For the text-containing cell, return its midpoint in (x, y) coordinate format. 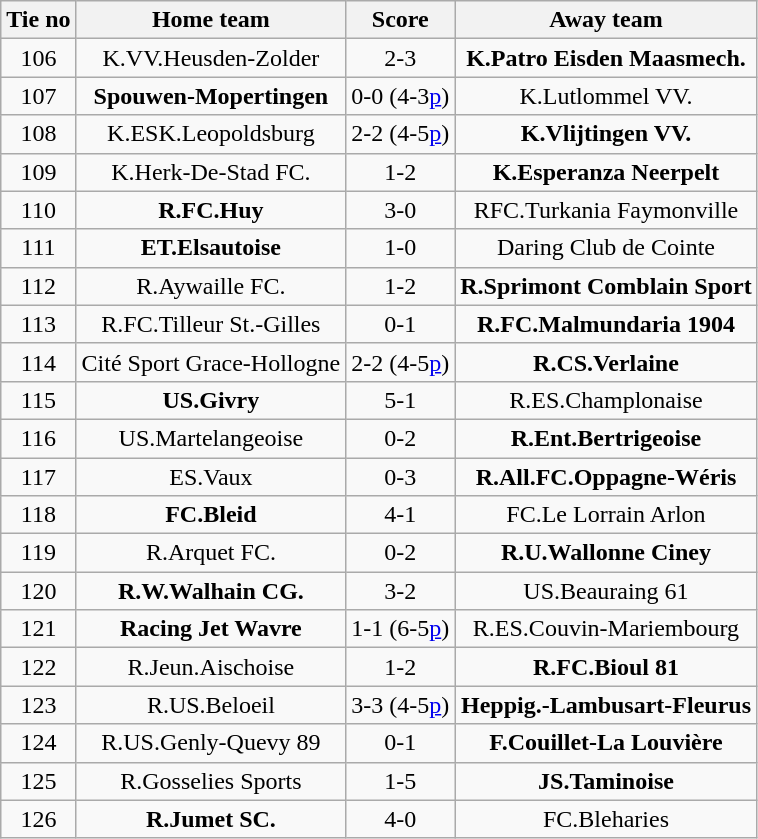
Spouwen-Mopertingen (211, 96)
122 (38, 667)
R.Sprimont Comblain Sport (606, 286)
114 (38, 362)
R.US.Genly-Quevy 89 (211, 743)
109 (38, 172)
112 (38, 286)
ES.Vaux (211, 477)
US.Martelangeoise (211, 438)
123 (38, 705)
R.Ent.Bertrigeoise (606, 438)
4-1 (400, 515)
4-0 (400, 819)
R.ES.Champlonaise (606, 400)
R.Gosselies Sports (211, 781)
US.Beauraing 61 (606, 591)
3-3 (4-5p) (400, 705)
R.W.Walhain CG. (211, 591)
125 (38, 781)
R.Arquet FC. (211, 553)
R.U.Wallonne Ciney (606, 553)
Racing Jet Wavre (211, 629)
5-1 (400, 400)
115 (38, 400)
1-5 (400, 781)
R.ES.Couvin-Mariembourg (606, 629)
R.FC.Bioul 81 (606, 667)
0-0 (4-3p) (400, 96)
K.Herk-De-Stad FC. (211, 172)
1-1 (6-5p) (400, 629)
FC.Bleid (211, 515)
R.FC.Tilleur St.-Gilles (211, 324)
110 (38, 210)
Daring Club de Cointe (606, 248)
113 (38, 324)
117 (38, 477)
118 (38, 515)
120 (38, 591)
JS.Taminoise (606, 781)
R.FC.Malmundaria 1904 (606, 324)
R.Jumet SC. (211, 819)
Tie no (38, 20)
K.Vlijtingen VV. (606, 134)
R.Jeun.Aischoise (211, 667)
R.CS.Verlaine (606, 362)
119 (38, 553)
K.Patro Eisden Maasmech. (606, 58)
107 (38, 96)
Away team (606, 20)
K.ESK.Leopoldsburg (211, 134)
1-0 (400, 248)
RFC.Turkania Faymonville (606, 210)
FC.Le Lorrain Arlon (606, 515)
116 (38, 438)
R.FC.Huy (211, 210)
R.US.Beloeil (211, 705)
R.All.FC.Oppagne-Wéris (606, 477)
106 (38, 58)
126 (38, 819)
3-0 (400, 210)
Score (400, 20)
US.Givry (211, 400)
ET.Elsautoise (211, 248)
K.Lutlommel VV. (606, 96)
2-3 (400, 58)
K.VV.Heusden-Zolder (211, 58)
Heppig.-Lambusart-Fleurus (606, 705)
108 (38, 134)
111 (38, 248)
3-2 (400, 591)
R.Aywaille FC. (211, 286)
Cité Sport Grace-Hollogne (211, 362)
F.Couillet-La Louvière (606, 743)
124 (38, 743)
0-3 (400, 477)
K.Esperanza Neerpelt (606, 172)
FC.Bleharies (606, 819)
Home team (211, 20)
121 (38, 629)
